Find where the given text appears and provide that cell's center as [X, Y] coordinate. 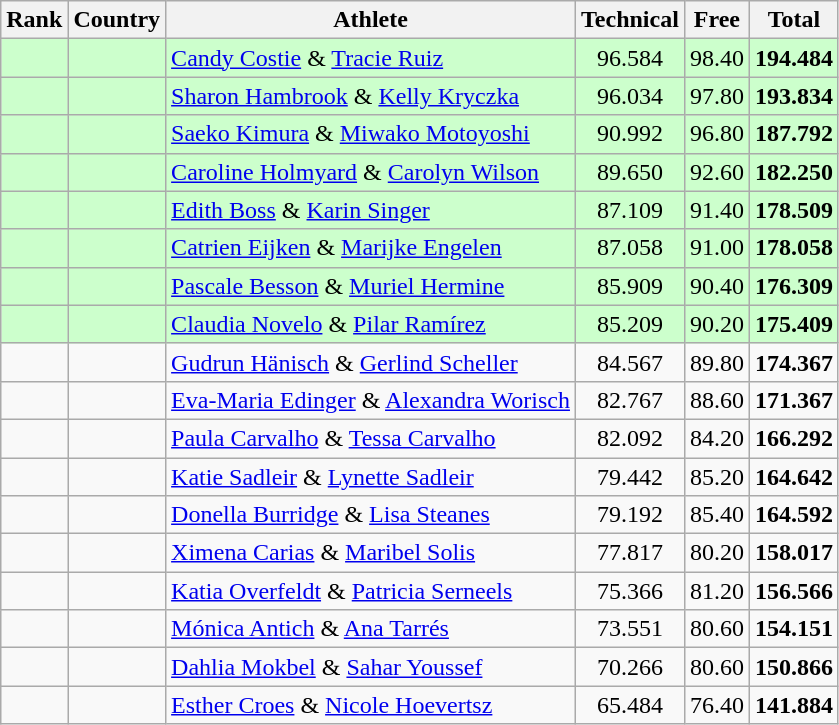
194.484 [794, 58]
Technical [630, 20]
178.058 [794, 248]
89.650 [630, 172]
84.20 [716, 438]
Donella Burridge & Lisa Steanes [371, 515]
Mónica Antich & Ana Tarrés [371, 629]
76.40 [716, 705]
Saeko Kimura & Miwako Motoyoshi [371, 134]
88.60 [716, 400]
Ximena Carias & Maribel Solis [371, 553]
174.367 [794, 362]
96.034 [630, 96]
Free [716, 20]
Gudrun Hänisch & Gerlind Scheller [371, 362]
70.266 [630, 667]
176.309 [794, 286]
Esther Croes & Nicole Hoevertsz [371, 705]
Rank [34, 20]
91.40 [716, 210]
175.409 [794, 324]
80.20 [716, 553]
85.909 [630, 286]
Catrien Eijken & Marijke Engelen [371, 248]
Katie Sadleir & Lynette Sadleir [371, 477]
178.509 [794, 210]
Claudia Novelo & Pilar Ramírez [371, 324]
85.209 [630, 324]
Total [794, 20]
Eva-Maria Edinger & Alexandra Worisch [371, 400]
Edith Boss & Karin Singer [371, 210]
89.80 [716, 362]
158.017 [794, 553]
82.092 [630, 438]
156.566 [794, 591]
Pascale Besson & Muriel Hermine [371, 286]
193.834 [794, 96]
182.250 [794, 172]
84.567 [630, 362]
77.817 [630, 553]
150.866 [794, 667]
73.551 [630, 629]
Katia Overfeldt & Patricia Serneels [371, 591]
154.151 [794, 629]
171.367 [794, 400]
87.058 [630, 248]
97.80 [716, 96]
Caroline Holmyard & Carolyn Wilson [371, 172]
98.40 [716, 58]
90.992 [630, 134]
87.109 [630, 210]
85.40 [716, 515]
92.60 [716, 172]
91.00 [716, 248]
164.592 [794, 515]
Candy Costie & Tracie Ruiz [371, 58]
Country [117, 20]
141.884 [794, 705]
75.366 [630, 591]
90.20 [716, 324]
96.80 [716, 134]
Dahlia Mokbel & Sahar Youssef [371, 667]
65.484 [630, 705]
Athlete [371, 20]
85.20 [716, 477]
164.642 [794, 477]
Sharon Hambrook & Kelly Kryczka [371, 96]
90.40 [716, 286]
96.584 [630, 58]
187.792 [794, 134]
79.442 [630, 477]
166.292 [794, 438]
79.192 [630, 515]
Paula Carvalho & Tessa Carvalho [371, 438]
81.20 [716, 591]
82.767 [630, 400]
